Search for the cell housing the specified text and yield its [x, y] center coordinate. 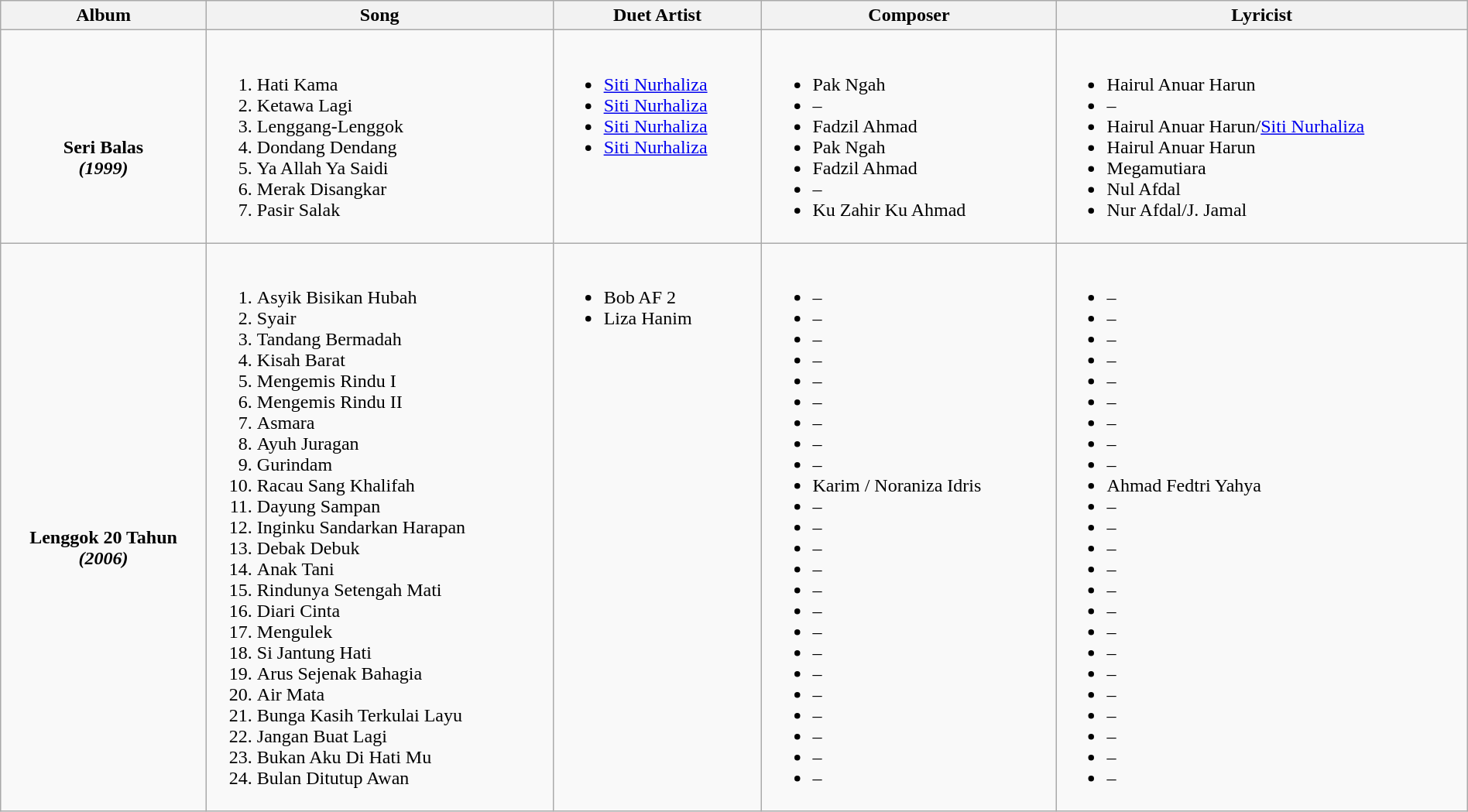
Album [104, 15]
–––––––––Ahmad Fedtri Yahya–––––––––––––– [1262, 527]
Seri Balas(1999) [104, 136]
Hairul Anuar Harun–Hairul Anuar Harun/Siti NurhalizaHairul Anuar HarunMegamutiaraNul AfdalNur Afdal/J. Jamal [1262, 136]
Siti NurhalizaSiti NurhalizaSiti NurhalizaSiti Nurhaliza [657, 136]
Duet Artist [657, 15]
Lenggok 20 Tahun(2006) [104, 527]
Pak Ngah–Fadzil AhmadPak NgahFadzil Ahmad–Ku Zahir Ku Ahmad [909, 136]
–––––––––Karim / Noraniza Idris–––––––––––––– [909, 527]
Song [379, 15]
Composer [909, 15]
Lyricist [1262, 15]
Bob AF 2Liza Hanim [657, 527]
Hati KamaKetawa LagiLenggang-LenggokDondang DendangYa Allah Ya SaidiMerak DisangkarPasir Salak [379, 136]
